Pinpoint the cell where the given text exists, returning its [x, y] midpoint coordinate. 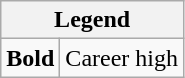
Bold [30, 58]
Legend [92, 20]
Career high [122, 58]
